Extract the [X, Y] coordinate from the center of the cell holding the provided text.  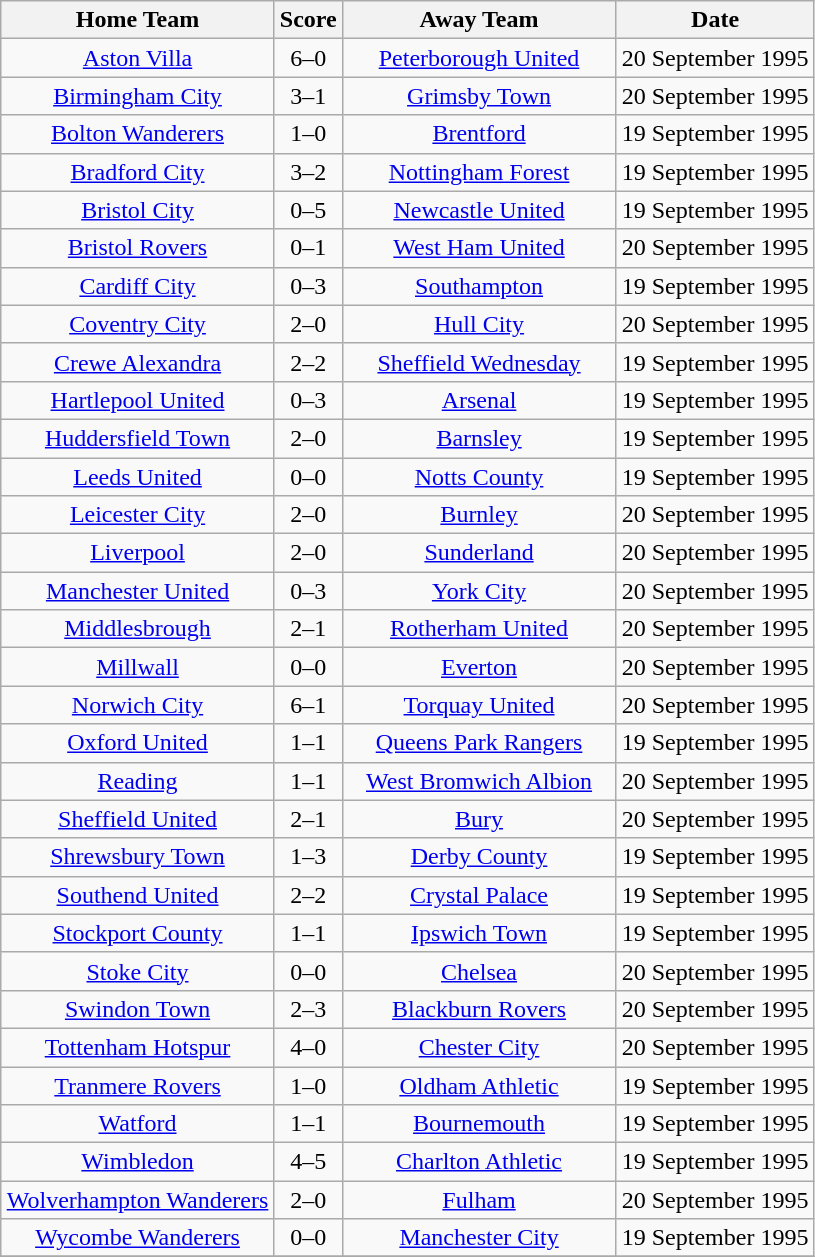
Liverpool [138, 553]
Peterborough United [479, 58]
Coventry City [138, 324]
Away Team [479, 20]
6–1 [308, 705]
Arsenal [479, 400]
Bradford City [138, 172]
Score [308, 20]
West Ham United [479, 248]
Wolverhampton Wanderers [138, 1200]
Ipswich Town [479, 933]
Southampton [479, 286]
Torquay United [479, 705]
Sheffield Wednesday [479, 362]
Leicester City [138, 515]
Brentford [479, 134]
Manchester United [138, 591]
Sunderland [479, 553]
York City [479, 591]
Everton [479, 667]
Crystal Palace [479, 895]
Birmingham City [138, 96]
Wycombe Wanderers [138, 1238]
2–3 [308, 1009]
Shrewsbury Town [138, 857]
Stoke City [138, 971]
Leeds United [138, 477]
Bristol Rovers [138, 248]
Notts County [479, 477]
Grimsby Town [479, 96]
Millwall [138, 667]
3–2 [308, 172]
Tottenham Hotspur [138, 1047]
Stockport County [138, 933]
Crewe Alexandra [138, 362]
6–0 [308, 58]
Manchester City [479, 1238]
0–1 [308, 248]
Oldham Athletic [479, 1085]
Fulham [479, 1200]
Charlton Athletic [479, 1162]
Derby County [479, 857]
Southend United [138, 895]
Bolton Wanderers [138, 134]
Chester City [479, 1047]
Bournemouth [479, 1124]
Norwich City [138, 705]
Blackburn Rovers [479, 1009]
West Bromwich Albion [479, 781]
4–5 [308, 1162]
Newcastle United [479, 210]
1–3 [308, 857]
Reading [138, 781]
Chelsea [479, 971]
Nottingham Forest [479, 172]
Sheffield United [138, 819]
Wimbledon [138, 1162]
Aston Villa [138, 58]
0–5 [308, 210]
Cardiff City [138, 286]
Tranmere Rovers [138, 1085]
Oxford United [138, 743]
Watford [138, 1124]
Hartlepool United [138, 400]
4–0 [308, 1047]
Swindon Town [138, 1009]
Barnsley [479, 438]
Huddersfield Town [138, 438]
Bristol City [138, 210]
Queens Park Rangers [479, 743]
Burnley [479, 515]
3–1 [308, 96]
Middlesbrough [138, 629]
Date [716, 20]
Hull City [479, 324]
Home Team [138, 20]
Bury [479, 819]
Rotherham United [479, 629]
